Identify which cell holds the provided text, then report its (X, Y) central coordinate. 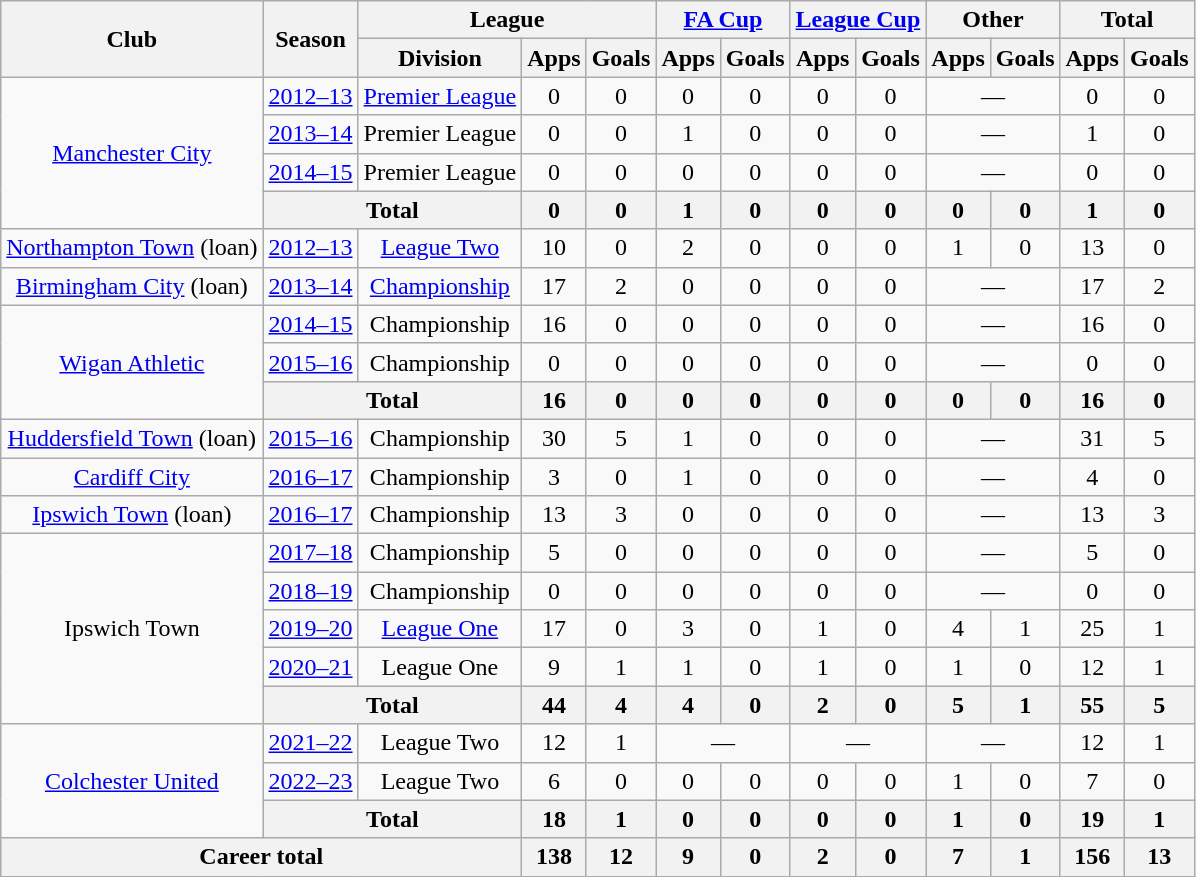
Manchester City (132, 153)
44 (554, 705)
Season (310, 39)
19 (1092, 819)
Club (132, 39)
10 (554, 248)
2018–19 (310, 591)
League (507, 20)
Northampton Town (loan) (132, 248)
25 (1092, 629)
Ipswich Town (132, 629)
Other (993, 20)
Career total (262, 857)
55 (1092, 705)
2017–18 (310, 553)
6 (554, 781)
18 (554, 819)
2019–20 (310, 629)
League Cup (858, 20)
Colchester United (132, 781)
30 (554, 438)
31 (1092, 438)
Division (440, 58)
Birmingham City (loan) (132, 286)
156 (1092, 857)
Cardiff City (132, 477)
2021–22 (310, 743)
138 (554, 857)
Huddersfield Town (loan) (132, 438)
Wigan Athletic (132, 362)
FA Cup (723, 20)
Ipswich Town (loan) (132, 515)
2022–23 (310, 781)
2020–21 (310, 667)
